Extract the (x, y) coordinate from the center of the cell holding the provided text.  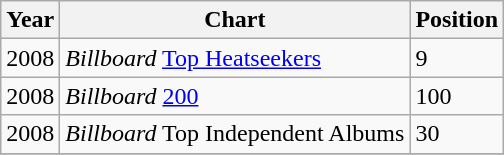
30 (457, 134)
Billboard Top Heatseekers (235, 58)
9 (457, 58)
Billboard 200 (235, 96)
Position (457, 20)
Billboard Top Independent Albums (235, 134)
100 (457, 96)
Year (30, 20)
Chart (235, 20)
